Return the (X, Y) coordinate for the center point of the cell that contains the specified text.  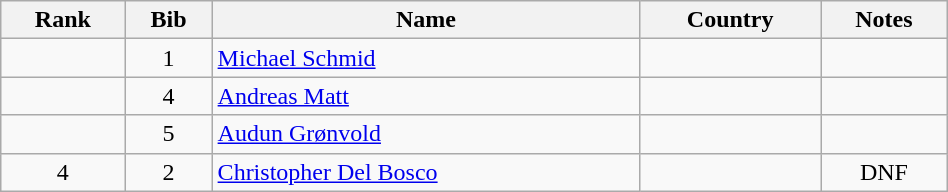
Country (730, 20)
Notes (884, 20)
Name (426, 20)
5 (168, 134)
Bib (168, 20)
1 (168, 58)
Rank (63, 20)
Christopher Del Bosco (426, 172)
Andreas Matt (426, 96)
DNF (884, 172)
Audun Grønvold (426, 134)
2 (168, 172)
Michael Schmid (426, 58)
